Detect which cell encompasses the target text, then output its (X, Y) center coordinate. 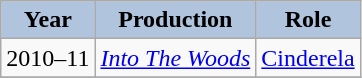
Into The Woods (176, 58)
2010–11 (48, 58)
Cinderela (308, 58)
Year (48, 20)
Production (176, 20)
Role (308, 20)
